Search for the cell housing the specified text and yield its (X, Y) center coordinate. 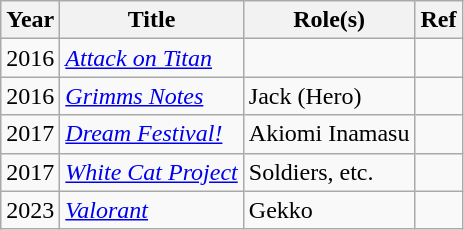
Soldiers, etc. (329, 172)
2023 (30, 210)
Akiomi Inamasu (329, 134)
Role(s) (329, 20)
White Cat Project (152, 172)
Year (30, 20)
Grimms Notes (152, 96)
Valorant (152, 210)
Gekko (329, 210)
Attack on Titan (152, 58)
Jack (Hero) (329, 96)
Dream Festival! (152, 134)
Title (152, 20)
Ref (438, 20)
